For the text-containing cell, return its midpoint in (x, y) coordinate format. 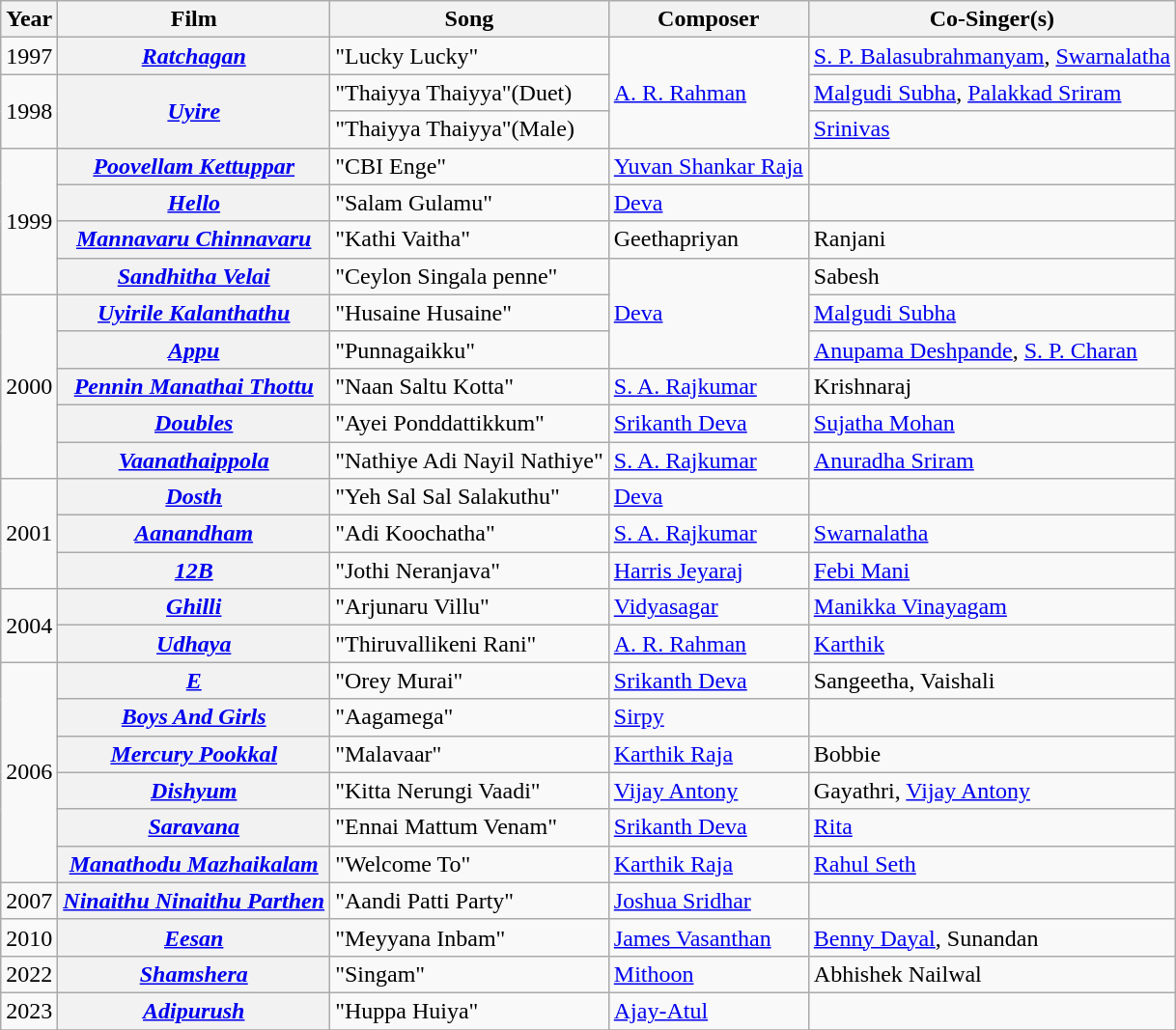
Malgudi Subha (992, 313)
Pennin Manathai Thottu (194, 386)
"Ceylon Singala penne" (469, 276)
Yuvan Shankar Raja (709, 166)
S. P. Balasubrahmanyam, Swarnalatha (992, 56)
"Orey Murai" (469, 681)
James Vasanthan (709, 937)
"Aagamega" (469, 717)
Ninaithu Ninaithu Parthen (194, 901)
Malgudi Subha, Palakkad Sriram (992, 93)
1999 (29, 221)
Vidyasagar (709, 607)
Rahul Seth (992, 864)
Adipurush (194, 1011)
Udhaya (194, 644)
1997 (29, 56)
"Thiruvallikeni Rani" (469, 644)
"Naan Saltu Kotta" (469, 386)
"Husaine Husaine" (469, 313)
Ranjani (992, 239)
Shamshera (194, 974)
"Ennai Mattum Venam" (469, 827)
"Aandi Patti Party" (469, 901)
Mithoon (709, 974)
Aanandham (194, 534)
2006 (29, 772)
"Thaiyya Thaiyya"(Male) (469, 129)
Ghilli (194, 607)
2004 (29, 626)
Joshua Sridhar (709, 901)
Mercury Pookkal (194, 754)
Boys And Girls (194, 717)
Manathodu Mazhaikalam (194, 864)
Saravana (194, 827)
Swarnalatha (992, 534)
2000 (29, 386)
Harris Jeyaraj (709, 571)
Appu (194, 349)
Song (469, 19)
Vijay Antony (709, 791)
Gayathri, Vijay Antony (992, 791)
Ratchagan (194, 56)
"Kitta Nerungi Vaadi" (469, 791)
Bobbie (992, 754)
"Malavaar" (469, 754)
"Welcome To" (469, 864)
1998 (29, 111)
Composer (709, 19)
Uyirile Kalanthathu (194, 313)
Film (194, 19)
"Kathi Vaitha" (469, 239)
"Salam Gulamu" (469, 203)
"Nathiye Adi Nayil Nathiye" (469, 460)
Sujatha Mohan (992, 423)
"Lucky Lucky" (469, 56)
2022 (29, 974)
Rita (992, 827)
"Singam" (469, 974)
Karthik (992, 644)
"CBI Enge" (469, 166)
Hello (194, 203)
"Arjunaru Villu" (469, 607)
2001 (29, 534)
2023 (29, 1011)
"Punnagaikku" (469, 349)
Krishnaraj (992, 386)
Year (29, 19)
Uyire (194, 111)
"Thaiyya Thaiyya"(Duet) (469, 93)
Ajay-Atul (709, 1011)
Dosth (194, 497)
E (194, 681)
Febi Mani (992, 571)
Mannavaru Chinnavaru (194, 239)
Srinivas (992, 129)
"Adi Koochatha" (469, 534)
"Huppa Huiya" (469, 1011)
"Meyyana Inbam" (469, 937)
Sangeetha, Vaishali (992, 681)
Doubles (194, 423)
"Ayei Ponddattikkum" (469, 423)
Manikka Vinayagam (992, 607)
2007 (29, 901)
Vaanathaippola (194, 460)
2010 (29, 937)
Sandhitha Velai (194, 276)
Dishyum (194, 791)
Sirpy (709, 717)
Eesan (194, 937)
"Yeh Sal Sal Salakuthu" (469, 497)
12B (194, 571)
Sabesh (992, 276)
Geethapriyan (709, 239)
"Jothi Neranjava" (469, 571)
Benny Dayal, Sunandan (992, 937)
Poovellam Kettuppar (194, 166)
Anuradha Sriram (992, 460)
Co-Singer(s) (992, 19)
Anupama Deshpande, S. P. Charan (992, 349)
Abhishek Nailwal (992, 974)
